Return the (x, y) coordinate for the center point of the cell that contains the specified text.  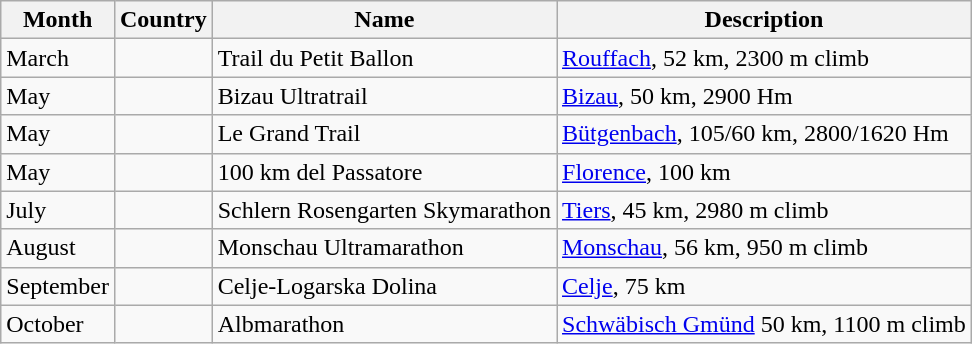
Rouffach, 52 km, 2300 m climb (764, 58)
Trail du Petit Ballon (384, 58)
July (58, 210)
Celje, 75 km (764, 286)
Le Grand Trail (384, 134)
Bizau, 50 km, 2900 Hm (764, 96)
October (58, 324)
Schlern Rosengarten Skymarathon (384, 210)
Schwäbisch Gmünd 50 km, 1100 m climb (764, 324)
Albmarathon (384, 324)
Monschau Ultramarathon (384, 248)
Description (764, 20)
March (58, 58)
Monschau, 56 km, 950 m climb (764, 248)
Country (163, 20)
Name (384, 20)
Month (58, 20)
September (58, 286)
100 km del Passatore (384, 172)
August (58, 248)
Florence, 100 km (764, 172)
Bütgenbach, 105/60 km, 2800/1620 Hm (764, 134)
Tiers, 45 km, 2980 m climb (764, 210)
Celje-Logarska Dolina (384, 286)
Bizau Ultratrail (384, 96)
